For the text-containing cell, return its midpoint in (x, y) coordinate format. 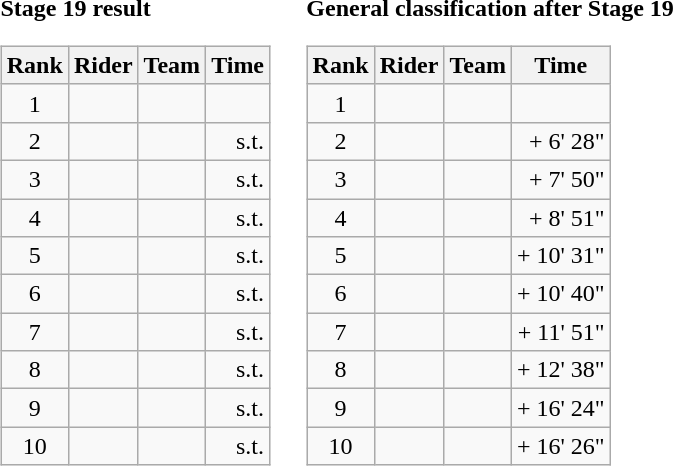
+ 7' 50" (560, 179)
+ 10' 31" (560, 256)
+ 8' 51" (560, 217)
+ 16' 26" (560, 446)
+ 10' 40" (560, 294)
+ 6' 28" (560, 141)
+ 16' 24" (560, 408)
+ 11' 51" (560, 332)
+ 12' 38" (560, 370)
